Identify which cell holds the provided text, then report its [x, y] central coordinate. 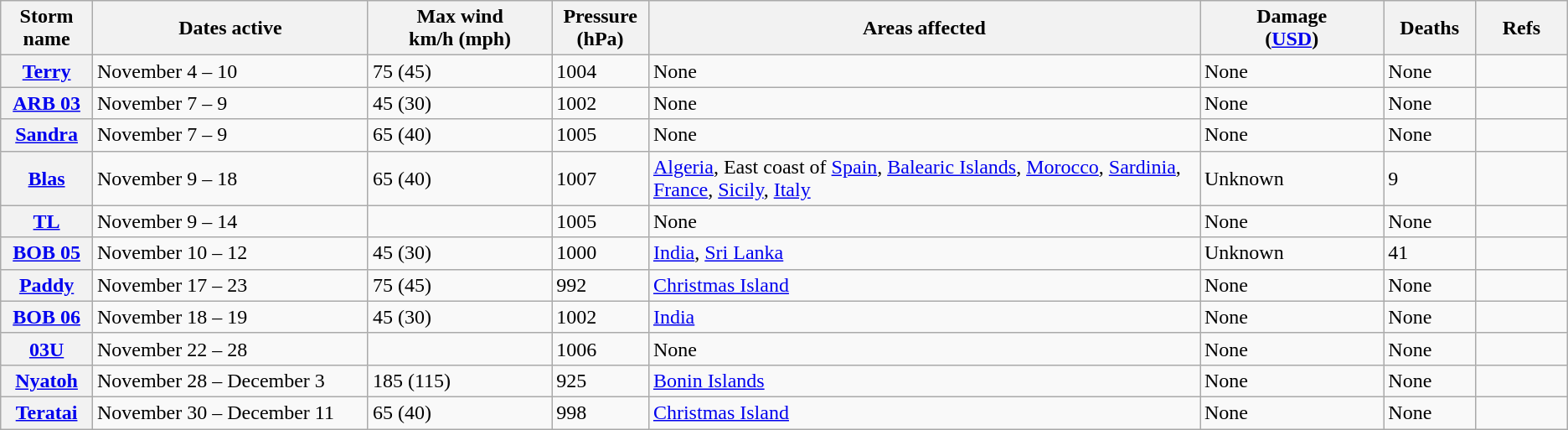
India, Sri Lanka [924, 253]
November 18 – 19 [230, 317]
998 [601, 412]
1007 [601, 178]
Refs [1521, 28]
Areas affected [924, 28]
Storm name [47, 28]
ARB 03 [47, 103]
Algeria, East coast of Spain, Balearic Islands, Morocco, Sardinia, France, Sicily, Italy [924, 178]
India [924, 317]
925 [601, 381]
Pressure(hPa) [601, 28]
9 [1430, 178]
1000 [601, 253]
November 17 – 23 [230, 285]
185 (115) [459, 381]
November 22 – 28 [230, 349]
Deaths [1430, 28]
Paddy [47, 285]
November 30 – December 11 [230, 412]
November 9 – 14 [230, 221]
Bonin Islands [924, 381]
Teratai [47, 412]
November 4 – 10 [230, 71]
Nyatoh [47, 381]
1006 [601, 349]
Sandra [47, 135]
BOB 05 [47, 253]
Terry [47, 71]
Damage(USD) [1292, 28]
TL [47, 221]
03U [47, 349]
BOB 06 [47, 317]
Blas [47, 178]
Dates active [230, 28]
992 [601, 285]
November 9 – 18 [230, 178]
Max windkm/h (mph) [459, 28]
1004 [601, 71]
November 10 – 12 [230, 253]
41 [1430, 253]
November 28 – December 3 [230, 381]
